Provide the [X, Y] coordinate of the cell's center where the given text is located.  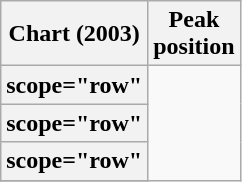
Chart (2003) [74, 34]
Peakposition [194, 34]
